Provide the [X, Y] coordinate of the cell's center where the given text is located.  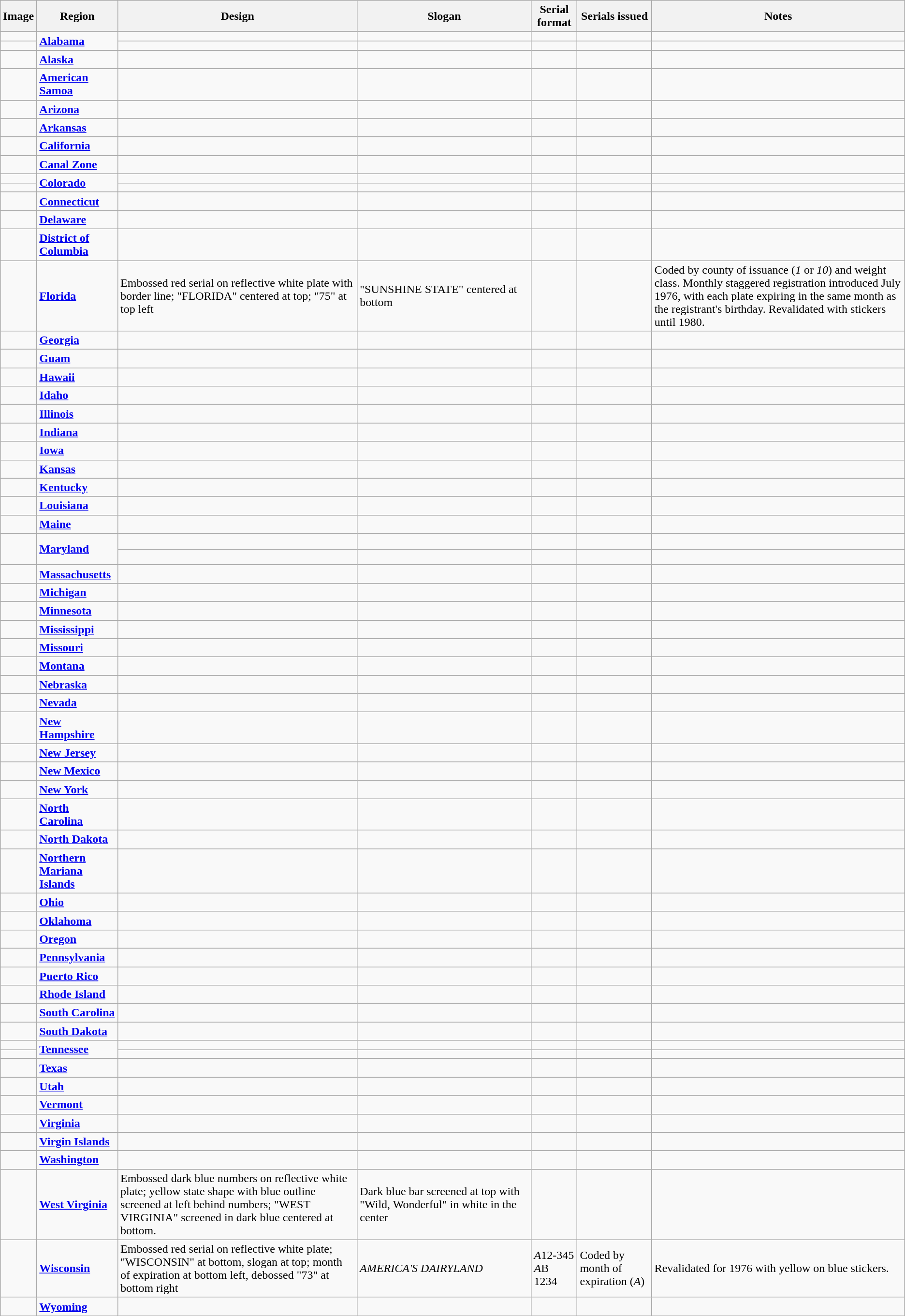
"SUNSHINE STATE" centered at bottom [444, 295]
Kentucky [77, 487]
Ohio [77, 902]
Idaho [77, 395]
Oklahoma [77, 921]
American Samoa [77, 84]
Serials issued [614, 16]
Florida [77, 295]
Alaska [77, 59]
South Carolina [77, 1013]
North Carolina [77, 814]
Rhode Island [77, 994]
Northern Mariana Islands [77, 871]
Puerto Rico [77, 976]
Nevada [77, 703]
Image [18, 16]
New Jersey [77, 753]
Coded by month of expiration (A) [614, 1269]
Hawaii [77, 377]
Delaware [77, 219]
Wisconsin [77, 1269]
North Dakota [77, 839]
Arkansas [77, 128]
Illinois [77, 414]
A12-345AB 1234 [554, 1269]
Mississippi [77, 629]
Embossed red serial on reflective white plate with border line; "FLORIDA" centered at top; "75" at top left [238, 295]
Maryland [77, 549]
Alabama [77, 41]
Dark blue bar screened at top with "Wild, Wonderful" in white in the center [444, 1204]
AMERICA'S DAIRYLAND [444, 1269]
Georgia [77, 340]
New Mexico [77, 771]
Michigan [77, 592]
New York [77, 790]
Revalidated for 1976 with yellow on blue stickers. [778, 1269]
Minnesota [77, 611]
Connecticut [77, 201]
Design [238, 16]
Colorado [77, 183]
Missouri [77, 648]
Serial format [554, 16]
Arizona [77, 109]
Canal Zone [77, 164]
Maine [77, 524]
Oregon [77, 939]
Tennessee [77, 1050]
Region [77, 16]
South Dakota [77, 1031]
Notes [778, 16]
Utah [77, 1086]
Iowa [77, 451]
Montana [77, 666]
West Virginia [77, 1204]
Massachusetts [77, 574]
Louisiana [77, 506]
Nebraska [77, 685]
New Hampshire [77, 728]
Vermont [77, 1105]
Texas [77, 1068]
Virginia [77, 1123]
Pennsylvania [77, 957]
District ofColumbia [77, 245]
Washington [77, 1160]
California [77, 146]
Indiana [77, 432]
Kansas [77, 469]
Virgin Islands [77, 1141]
Guam [77, 359]
Slogan [444, 16]
Wyoming [77, 1306]
